Return [x, y] of the center of cell containing provided text 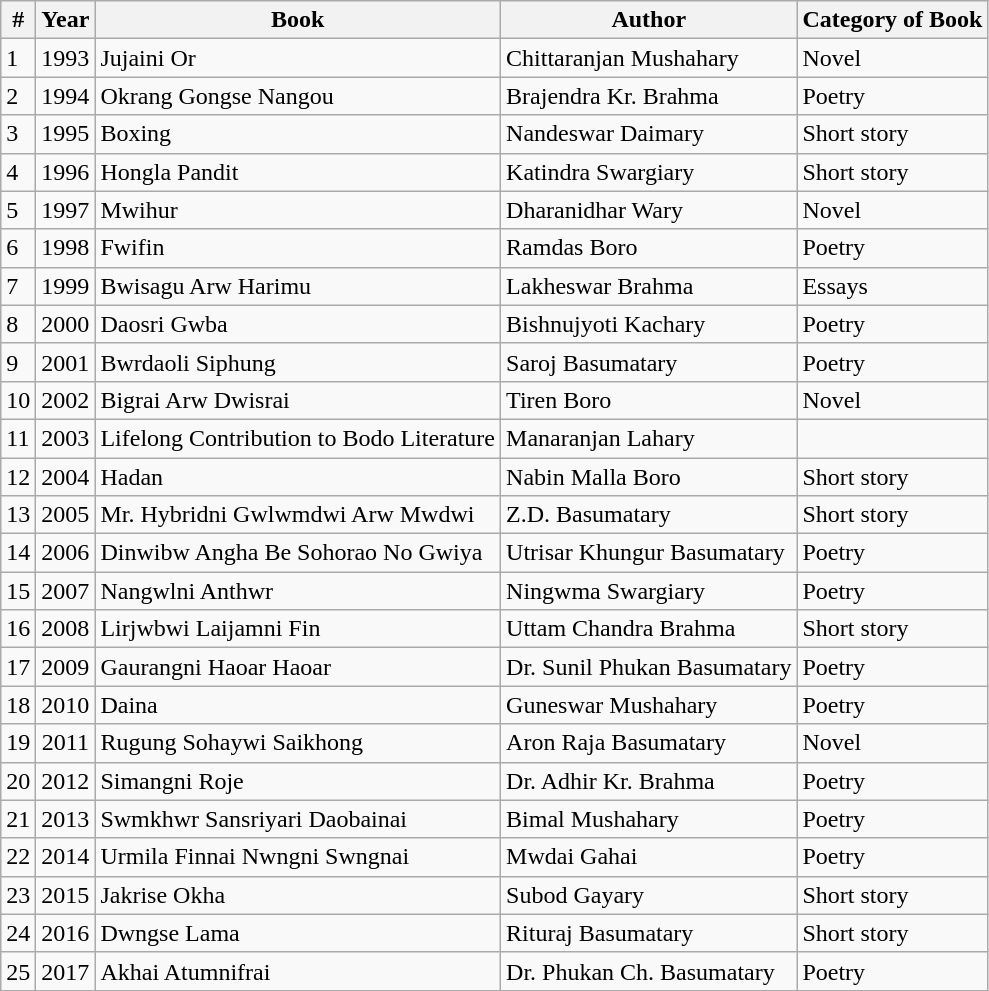
Rituraj Basumatary [649, 933]
Saroj Basumatary [649, 362]
12 [18, 477]
Lirjwbwi Laijamni Fin [298, 629]
Lakheswar Brahma [649, 286]
Akhai Atumnifrai [298, 971]
23 [18, 895]
Mwdai Gahai [649, 857]
24 [18, 933]
Z.D. Basumatary [649, 515]
1997 [66, 210]
Dinwibw Angha Be Sohorao No Gwiya [298, 553]
25 [18, 971]
2005 [66, 515]
1998 [66, 248]
11 [18, 438]
2 [18, 96]
22 [18, 857]
Jakrise Okha [298, 895]
20 [18, 781]
Katindra Swargiary [649, 172]
1993 [66, 58]
6 [18, 248]
Year [66, 20]
Nabin Malla Boro [649, 477]
Nandeswar Daimary [649, 134]
1999 [66, 286]
Rugung Sohaywi Saikhong [298, 743]
2010 [66, 705]
Dwngse Lama [298, 933]
13 [18, 515]
2016 [66, 933]
Subod Gayary [649, 895]
Guneswar Mushahary [649, 705]
Mwihur [298, 210]
17 [18, 667]
Dr. Phukan Ch. Basumatary [649, 971]
19 [18, 743]
2004 [66, 477]
Bimal Mushahary [649, 819]
2009 [66, 667]
1996 [66, 172]
Swmkhwr Sansriyari Daobainai [298, 819]
Urmila Finnai Nwngni Swngnai [298, 857]
Bishnujyoti Kachary [649, 324]
Ramdas Boro [649, 248]
2011 [66, 743]
Okrang Gongse Nangou [298, 96]
1 [18, 58]
Uttam Chandra Brahma [649, 629]
Lifelong Contribution to Bodo Literature [298, 438]
1995 [66, 134]
2001 [66, 362]
18 [18, 705]
2003 [66, 438]
Category of Book [892, 20]
21 [18, 819]
2002 [66, 400]
2017 [66, 971]
Aron Raja Basumatary [649, 743]
4 [18, 172]
Essays [892, 286]
Bwrdaoli Siphung [298, 362]
Brajendra Kr. Brahma [649, 96]
Utrisar Khungur Basumatary [649, 553]
Bigrai Arw Dwisrai [298, 400]
Tiren Boro [649, 400]
2007 [66, 591]
Gaurangni Haoar Haoar [298, 667]
2014 [66, 857]
Ningwma Swargiary [649, 591]
8 [18, 324]
Daina [298, 705]
9 [18, 362]
15 [18, 591]
# [18, 20]
5 [18, 210]
10 [18, 400]
Fwifin [298, 248]
Hongla Pandit [298, 172]
1994 [66, 96]
7 [18, 286]
Jujaini Or [298, 58]
Chittaranjan Mushahary [649, 58]
Mr. Hybridni Gwlwmdwi Arw Mwdwi [298, 515]
3 [18, 134]
Author [649, 20]
Dr. Sunil Phukan Basumatary [649, 667]
2013 [66, 819]
2015 [66, 895]
2000 [66, 324]
Dharanidhar Wary [649, 210]
2006 [66, 553]
Simangni Roje [298, 781]
16 [18, 629]
Nangwlni Anthwr [298, 591]
Dr. Adhir Kr. Brahma [649, 781]
Hadan [298, 477]
Book [298, 20]
2012 [66, 781]
2008 [66, 629]
Manaranjan Lahary [649, 438]
Bwisagu Arw Harimu [298, 286]
Boxing [298, 134]
14 [18, 553]
Daosri Gwba [298, 324]
